Capture the cell that displays the provided text and extract its [X, Y] central coordinate. 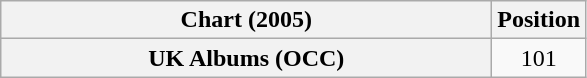
UK Albums (OCC) [246, 58]
Chart (2005) [246, 20]
Position [539, 20]
101 [539, 58]
